Output the (X, Y) coordinate of the center of the cell containing the given text.  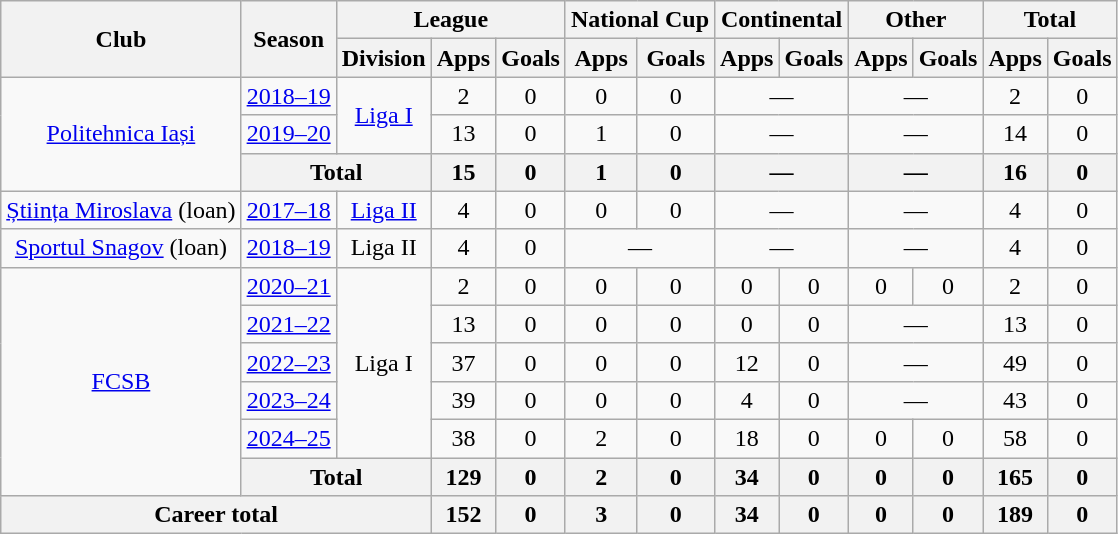
2022–23 (288, 362)
152 (463, 515)
14 (1015, 134)
Career total (216, 515)
58 (1015, 438)
49 (1015, 362)
2021–22 (288, 324)
Division (384, 58)
129 (463, 477)
43 (1015, 400)
37 (463, 362)
Club (121, 39)
2024–25 (288, 438)
FCSB (121, 381)
Sportul Snagov (loan) (121, 248)
16 (1015, 172)
165 (1015, 477)
3 (601, 515)
National Cup (640, 20)
15 (463, 172)
Știința Miroslava (loan) (121, 210)
League (450, 20)
2023–24 (288, 400)
Other (916, 20)
18 (747, 438)
12 (747, 362)
2017–18 (288, 210)
Season (288, 39)
189 (1015, 515)
2019–20 (288, 134)
Continental (782, 20)
Politehnica Iași (121, 134)
39 (463, 400)
38 (463, 438)
2020–21 (288, 286)
